Return the [x, y] coordinate for the center point of the cell that contains the specified text.  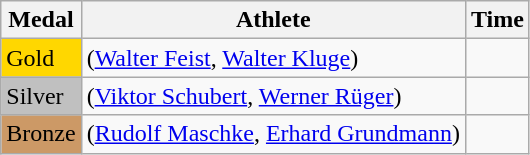
Bronze [41, 134]
(Viktor Schubert, Werner Rüger) [273, 96]
(Walter Feist, Walter Kluge) [273, 58]
Athlete [273, 20]
Medal [41, 20]
Time [497, 20]
Silver [41, 96]
Gold [41, 58]
(Rudolf Maschke, Erhard Grundmann) [273, 134]
